Output the (X, Y) coordinate of the center of the cell containing the given text.  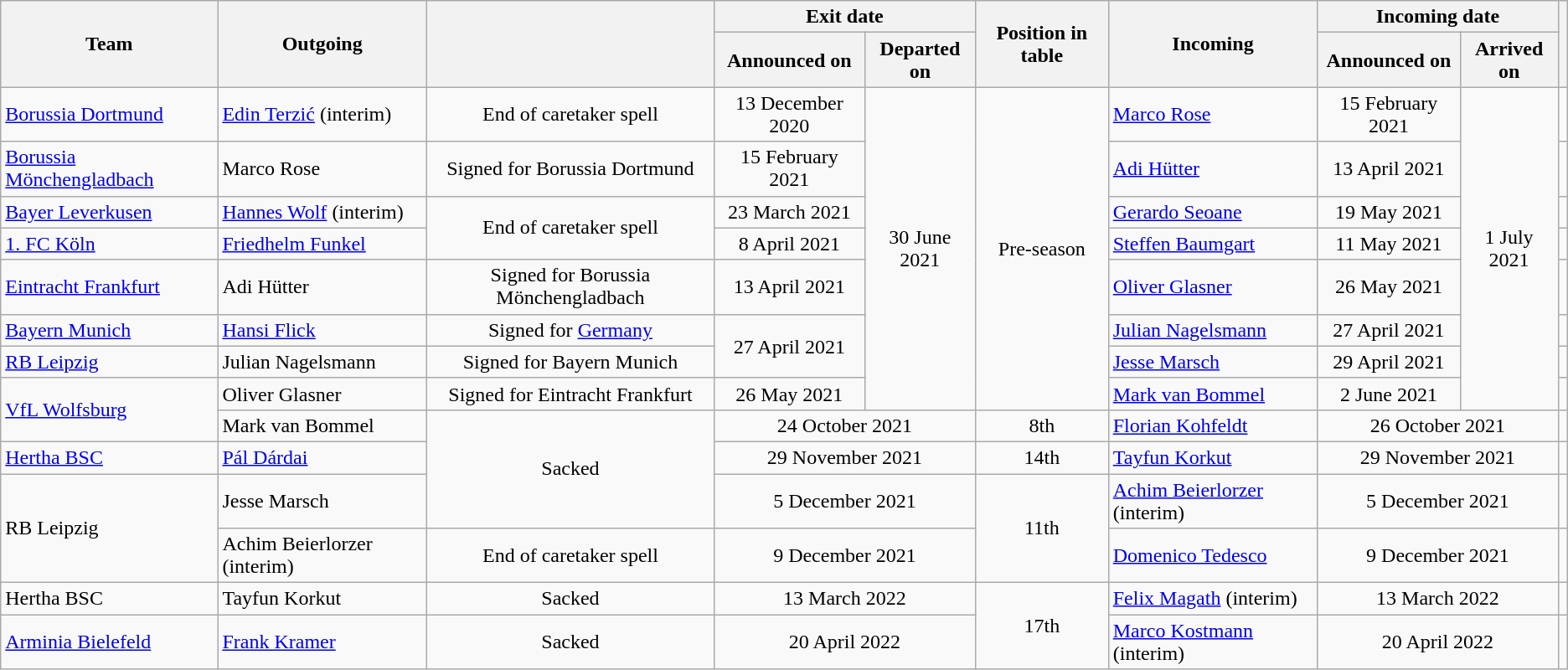
1 July 2021 (1509, 249)
Exit date (844, 17)
Incoming (1213, 44)
Pál Dárdai (322, 457)
11th (1042, 528)
19 May 2021 (1389, 212)
17th (1042, 626)
Felix Magath (interim) (1213, 599)
Signed for Bayern Munich (570, 362)
8th (1042, 425)
Gerardo Seoane (1213, 212)
Bayer Leverkusen (109, 212)
Bayern Munich (109, 330)
Arminia Bielefeld (109, 642)
26 October 2021 (1437, 425)
1. FC Köln (109, 244)
29 April 2021 (1389, 362)
Pre-season (1042, 249)
Steffen Baumgart (1213, 244)
11 May 2021 (1389, 244)
8 April 2021 (789, 244)
Arrived on (1509, 60)
30 June 2021 (920, 249)
VfL Wolfsburg (109, 410)
Position in table (1042, 44)
Outgoing (322, 44)
23 March 2021 (789, 212)
Hannes Wolf (interim) (322, 212)
24 October 2021 (844, 425)
2 June 2021 (1389, 394)
Borussia Mönchengladbach (109, 169)
Signed for Borussia Dortmund (570, 169)
13 December 2020 (789, 114)
Signed for Eintracht Frankfurt (570, 394)
Borussia Dortmund (109, 114)
Florian Kohfeldt (1213, 425)
Friedhelm Funkel (322, 244)
Signed for Borussia Mönchengladbach (570, 286)
Team (109, 44)
Signed for Germany (570, 330)
14th (1042, 457)
Departed on (920, 60)
Marco Kostmann (interim) (1213, 642)
Hansi Flick (322, 330)
Eintracht Frankfurt (109, 286)
Incoming date (1437, 17)
Frank Kramer (322, 642)
Domenico Tedesco (1213, 556)
Edin Terzić (interim) (322, 114)
